Capture the cell that displays the provided text and extract its [X, Y] central coordinate. 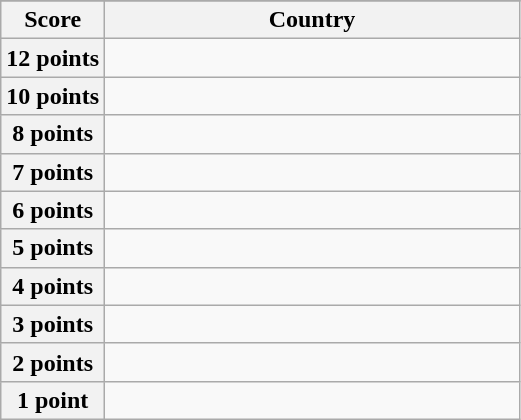
6 points [53, 210]
5 points [53, 248]
8 points [53, 134]
10 points [53, 96]
Score [53, 20]
2 points [53, 362]
1 point [53, 400]
12 points [53, 58]
3 points [53, 324]
7 points [53, 172]
Country [312, 20]
4 points [53, 286]
